Output the (X, Y) coordinate of the center of the cell containing the given text.  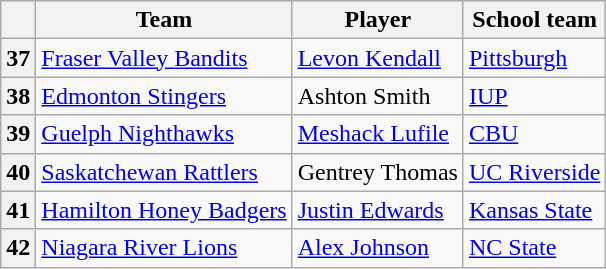
Saskatchewan Rattlers (164, 172)
Alex Johnson (378, 248)
Pittsburgh (534, 58)
Gentrey Thomas (378, 172)
NC State (534, 248)
Player (378, 20)
Kansas State (534, 210)
Guelph Nighthawks (164, 134)
Fraser Valley Bandits (164, 58)
CBU (534, 134)
Team (164, 20)
42 (18, 248)
38 (18, 96)
School team (534, 20)
39 (18, 134)
Hamilton Honey Badgers (164, 210)
UC Riverside (534, 172)
Meshack Lufile (378, 134)
Niagara River Lions (164, 248)
Edmonton Stingers (164, 96)
Ashton Smith (378, 96)
IUP (534, 96)
40 (18, 172)
37 (18, 58)
41 (18, 210)
Levon Kendall (378, 58)
Justin Edwards (378, 210)
